From the cell containing the given text, extract its center point as (X, Y) coordinate. 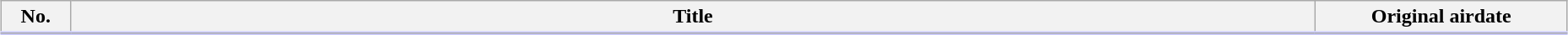
Title (693, 17)
No. (35, 17)
Original airdate (1441, 17)
